Pinpoint the cell where the given text exists, returning its [X, Y] midpoint coordinate. 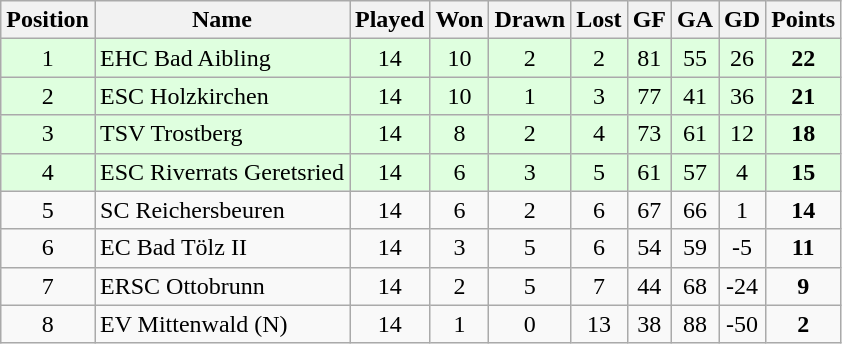
41 [696, 96]
81 [649, 58]
-50 [742, 324]
Drawn [530, 20]
55 [696, 58]
ERSC Ottobrunn [222, 286]
Lost [599, 20]
ESC Holzkirchen [222, 96]
9 [804, 286]
Played [390, 20]
38 [649, 324]
Position [48, 20]
66 [696, 210]
GA [696, 20]
67 [649, 210]
Name [222, 20]
13 [599, 324]
EC Bad Tölz II [222, 248]
59 [696, 248]
Won [460, 20]
GD [742, 20]
21 [804, 96]
77 [649, 96]
TSV Trostberg [222, 134]
36 [742, 96]
18 [804, 134]
EHC Bad Aibling [222, 58]
68 [696, 286]
57 [696, 172]
ESC Riverrats Geretsried [222, 172]
GF [649, 20]
Points [804, 20]
44 [649, 286]
22 [804, 58]
15 [804, 172]
12 [742, 134]
EV Mittenwald (N) [222, 324]
73 [649, 134]
-5 [742, 248]
11 [804, 248]
26 [742, 58]
54 [649, 248]
0 [530, 324]
-24 [742, 286]
SC Reichersbeuren [222, 210]
88 [696, 324]
